Capture the cell that displays the provided text and extract its [x, y] central coordinate. 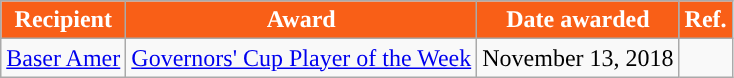
Recipient [64, 20]
Governors' Cup Player of the Week [302, 58]
Ref. [706, 20]
Baser Amer [64, 58]
November 13, 2018 [578, 58]
Award [302, 20]
Date awarded [578, 20]
